Capture the cell that displays the provided text and extract its (x, y) central coordinate. 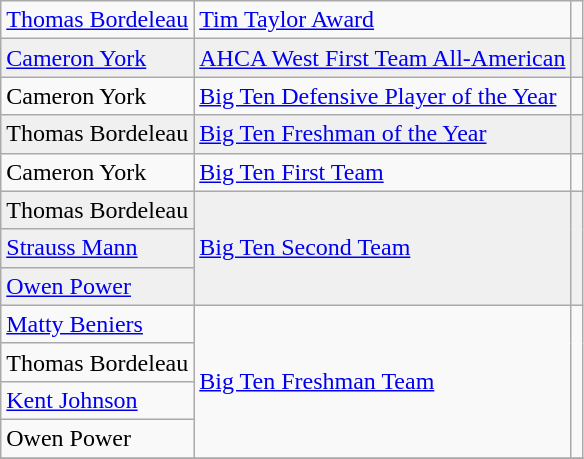
Tim Taylor Award (382, 20)
Kent Johnson (98, 400)
Matty Beniers (98, 324)
Strauss Mann (98, 248)
AHCA West First Team All-American (382, 58)
Big Ten First Team (382, 172)
Big Ten Second Team (382, 248)
Big Ten Freshman Team (382, 381)
Big Ten Freshman of the Year (382, 134)
Big Ten Defensive Player of the Year (382, 96)
